Return [X, Y] of the center of cell containing provided text 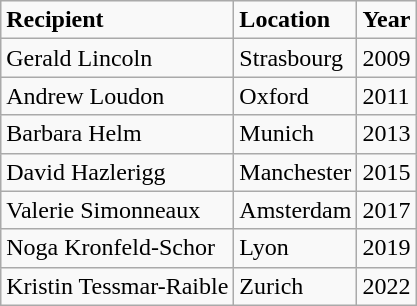
David Hazlerigg [118, 172]
Location [296, 20]
Gerald Lincoln [118, 58]
2009 [386, 58]
2013 [386, 134]
Lyon [296, 248]
2011 [386, 96]
Year [386, 20]
2017 [386, 210]
Kristin Tessmar-Raible [118, 286]
2019 [386, 248]
Andrew Loudon [118, 96]
Oxford [296, 96]
Noga Kronfeld-Schor [118, 248]
2015 [386, 172]
Amsterdam [296, 210]
Zurich [296, 286]
Recipient [118, 20]
Manchester [296, 172]
Munich [296, 134]
Strasbourg [296, 58]
Valerie Simonneaux [118, 210]
Barbara Helm [118, 134]
2022 [386, 286]
